Return (x, y) of the center of cell containing provided text 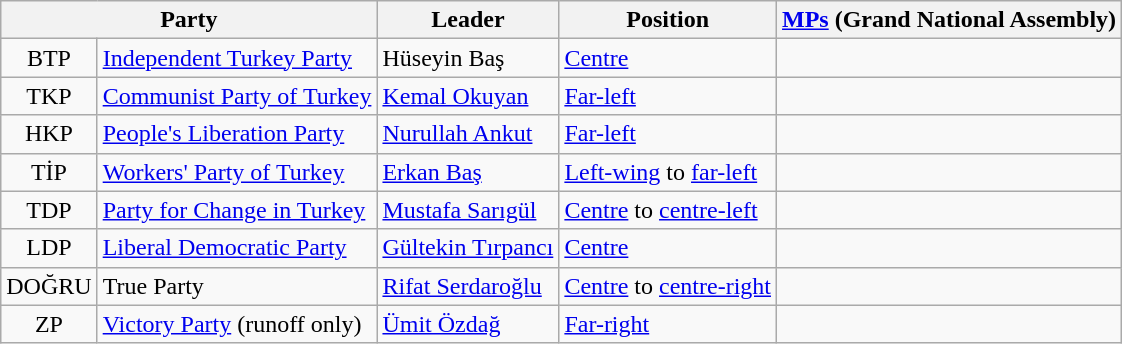
Centre to centre-left (668, 210)
True Party (237, 286)
Far-right (668, 324)
Hüseyin Baş (468, 58)
People's Liberation Party (237, 134)
BTP (49, 58)
Party for Change in Turkey (237, 210)
Liberal Democratic Party (237, 248)
HKP (49, 134)
Erkan Baş (468, 172)
Communist Party of Turkey (237, 96)
Kemal Okuyan (468, 96)
Rifat Serdaroğlu (468, 286)
TİP (49, 172)
TKP (49, 96)
MPs (Grand National Assembly) (950, 20)
Centre to centre-right (668, 286)
Ümit Özdağ (468, 324)
Workers' Party of Turkey (237, 172)
Gültekin Tırpancı (468, 248)
Victory Party (runoff only) (237, 324)
ZP (49, 324)
TDP (49, 210)
Position (668, 20)
Left-wing to far-left (668, 172)
Leader (468, 20)
Independent Turkey Party (237, 58)
Nurullah Ankut (468, 134)
DOĞRU (49, 286)
Party (189, 20)
LDP (49, 248)
Mustafa Sarıgül (468, 210)
